Locate the cell with the specified text and output its (X, Y) center coordinate. 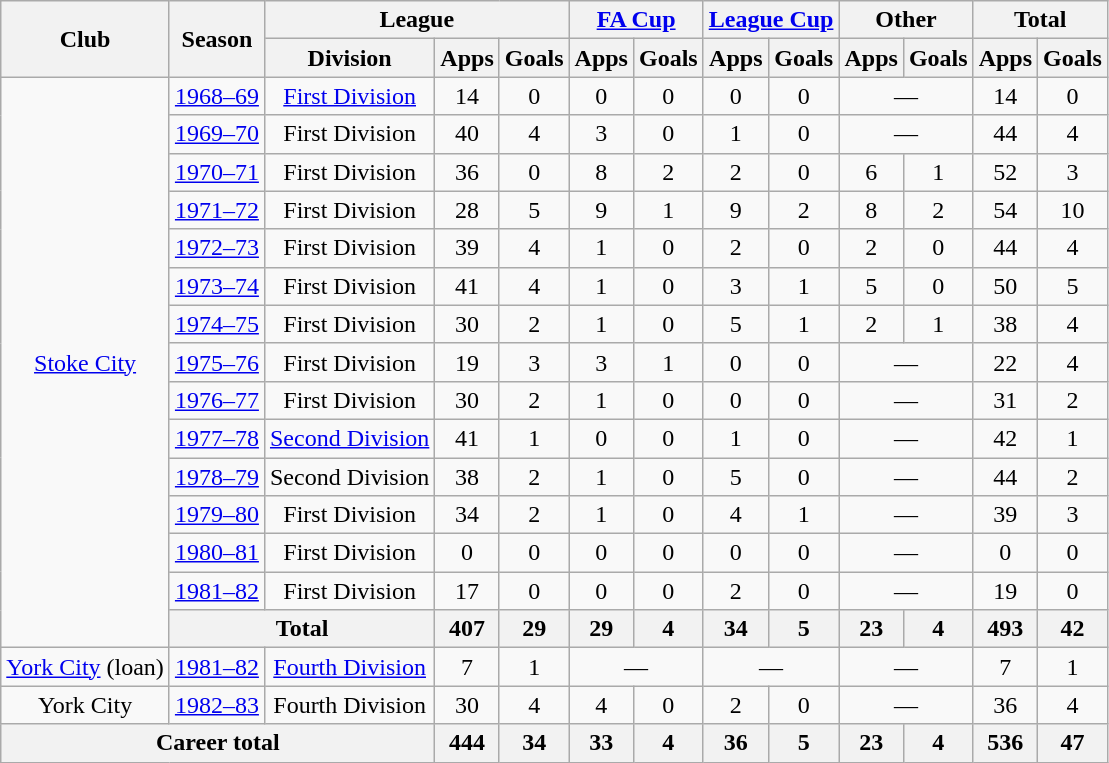
1977–78 (216, 438)
York City (loan) (86, 667)
League Cup (771, 20)
1980–81 (216, 553)
Season (216, 39)
1976–77 (216, 400)
493 (1005, 629)
54 (1005, 210)
47 (1073, 743)
Career total (218, 743)
52 (1005, 172)
40 (467, 134)
League (416, 20)
50 (1005, 286)
1978–79 (216, 477)
10 (1073, 210)
1979–80 (216, 515)
1975–76 (216, 362)
1982–83 (216, 705)
FA Cup (636, 20)
33 (601, 743)
17 (467, 591)
31 (1005, 400)
28 (467, 210)
536 (1005, 743)
1972–73 (216, 248)
York City (86, 705)
22 (1005, 362)
1971–72 (216, 210)
1969–70 (216, 134)
Other (906, 20)
Stoke City (86, 362)
Club (86, 39)
1973–74 (216, 286)
1974–75 (216, 324)
Division (349, 58)
407 (467, 629)
6 (871, 172)
1968–69 (216, 96)
1970–71 (216, 172)
444 (467, 743)
